Output the [X, Y] coordinate of the center of the cell containing the given text.  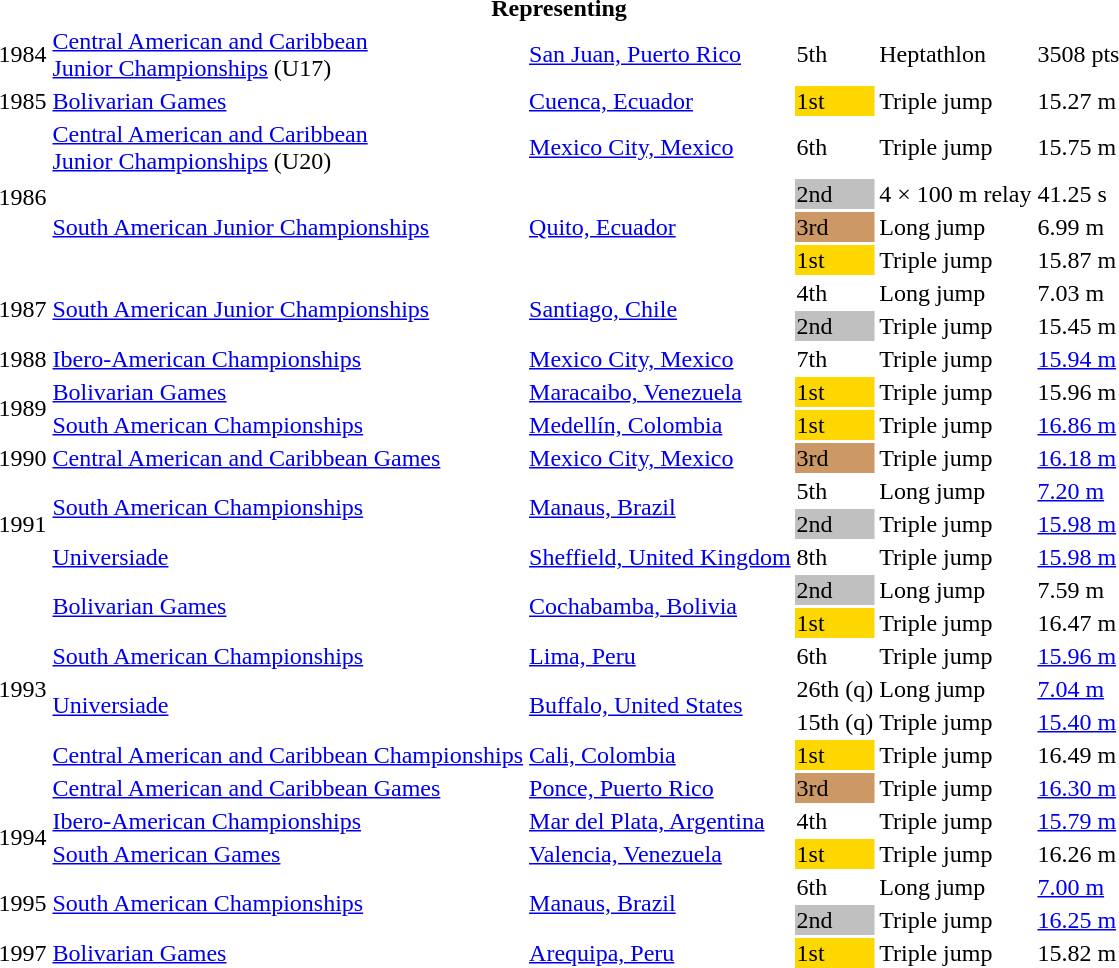
Mar del Plata, Argentina [660, 821]
15th (q) [835, 722]
7th [835, 359]
Ponce, Puerto Rico [660, 788]
Central American and Caribbean Championships [288, 755]
Sheffield, United Kingdom [660, 557]
8th [835, 557]
Medellín, Colombia [660, 425]
San Juan, Puerto Rico [660, 54]
Cali, Colombia [660, 755]
Central American and CaribbeanJunior Championships (U17) [288, 54]
Maracaibo, Venezuela [660, 392]
Heptathlon [956, 54]
Valencia, Venezuela [660, 854]
Cochabamba, Bolivia [660, 606]
Santiago, Chile [660, 310]
Cuenca, Ecuador [660, 101]
Quito, Ecuador [660, 227]
Buffalo, United States [660, 706]
4 × 100 m relay [956, 194]
26th (q) [835, 689]
Arequipa, Peru [660, 953]
Lima, Peru [660, 656]
Central American and CaribbeanJunior Championships (U20) [288, 148]
South American Games [288, 854]
